Determine the [x, y] coordinate at the center of the cell enclosing the given text.  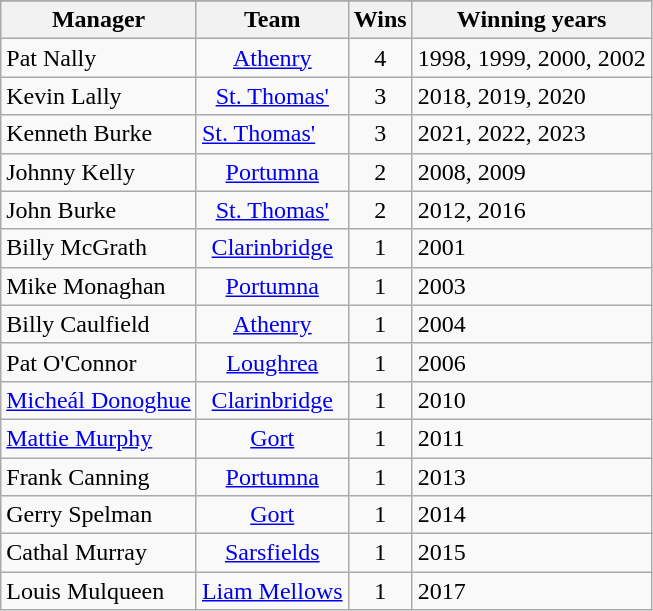
Johnny Kelly [99, 172]
2003 [532, 286]
Mike Monaghan [99, 286]
2011 [532, 438]
Manager [99, 20]
Wins [380, 20]
Winning years [532, 20]
Billy McGrath [99, 248]
Billy Caulfield [99, 324]
2013 [532, 477]
Frank Canning [99, 477]
2012, 2016 [532, 210]
Cathal Murray [99, 553]
Pat Nally [99, 58]
Mattie Murphy [99, 438]
2006 [532, 362]
2008, 2009 [532, 172]
Team [272, 20]
Loughrea [272, 362]
Micheál Donoghue [99, 400]
Liam Mellows [272, 591]
Pat O'Connor [99, 362]
2021, 2022, 2023 [532, 134]
2014 [532, 515]
Louis Mulqueen [99, 591]
2004 [532, 324]
Kenneth Burke [99, 134]
Gerry Spelman [99, 515]
Kevin Lally [99, 96]
1998, 1999, 2000, 2002 [532, 58]
2018, 2019, 2020 [532, 96]
2015 [532, 553]
2010 [532, 400]
John Burke [99, 210]
4 [380, 58]
2001 [532, 248]
2017 [532, 591]
Sarsfields [272, 553]
